Capture the cell that displays the provided text and extract its (x, y) central coordinate. 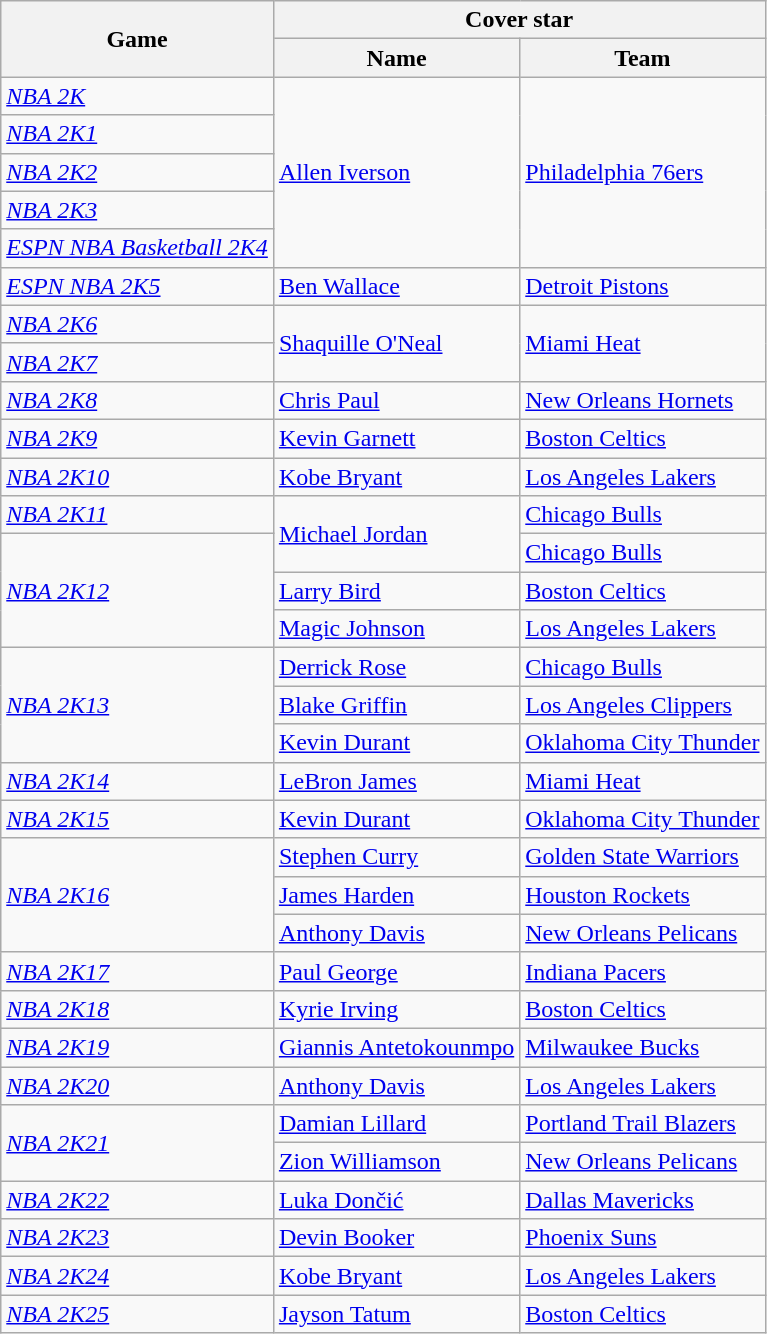
NBA 2K1 (138, 134)
NBA 2K7 (138, 362)
NBA 2K3 (138, 210)
Game (138, 39)
ESPN NBA Basketball 2K4 (138, 248)
Los Angeles Clippers (642, 705)
NBA 2K19 (138, 1047)
NBA 2K10 (138, 477)
Devin Booker (396, 1238)
NBA 2K15 (138, 819)
Luka Dončić (396, 1200)
NBA 2K22 (138, 1200)
Giannis Antetokounmpo (396, 1047)
Michael Jordan (396, 534)
Houston Rockets (642, 895)
Milwaukee Bucks (642, 1047)
NBA 2K14 (138, 781)
Indiana Pacers (642, 971)
Blake Griffin (396, 705)
ESPN NBA 2K5 (138, 286)
Zion Williamson (396, 1162)
Shaquille O'Neal (396, 343)
Name (396, 58)
NBA 2K20 (138, 1085)
Detroit Pistons (642, 286)
NBA 2K9 (138, 438)
NBA 2K8 (138, 400)
Portland Trail Blazers (642, 1124)
NBA 2K11 (138, 515)
Chris Paul (396, 400)
Allen Iverson (396, 172)
Golden State Warriors (642, 857)
LeBron James (396, 781)
Team (642, 58)
NBA 2K24 (138, 1276)
Philadelphia 76ers (642, 172)
Paul George (396, 971)
Larry Bird (396, 591)
Jayson Tatum (396, 1314)
Kevin Garnett (396, 438)
Damian Lillard (396, 1124)
NBA 2K16 (138, 895)
Magic Johnson (396, 629)
Derrick Rose (396, 667)
Phoenix Suns (642, 1238)
New Orleans Hornets (642, 400)
NBA 2K13 (138, 705)
Stephen Curry (396, 857)
Cover star (519, 20)
James Harden (396, 895)
NBA 2K12 (138, 591)
NBA 2K6 (138, 324)
NBA 2K21 (138, 1143)
NBA 2K23 (138, 1238)
NBA 2K18 (138, 1009)
NBA 2K25 (138, 1314)
NBA 2K17 (138, 971)
NBA 2K2 (138, 172)
NBA 2K (138, 96)
Dallas Mavericks (642, 1200)
Kyrie Irving (396, 1009)
Ben Wallace (396, 286)
